Detect which cell encompasses the target text, then output its (X, Y) center coordinate. 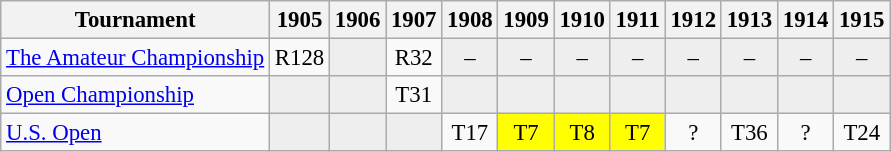
T31 (414, 95)
1908 (470, 20)
1915 (862, 20)
U.S. Open (136, 133)
T8 (582, 133)
Tournament (136, 20)
1907 (414, 20)
The Amateur Championship (136, 58)
T17 (470, 133)
R32 (414, 58)
1905 (300, 20)
T24 (862, 133)
1913 (749, 20)
1914 (805, 20)
1906 (357, 20)
1912 (693, 20)
Open Championship (136, 95)
R128 (300, 58)
T36 (749, 133)
1909 (526, 20)
1910 (582, 20)
1911 (638, 20)
